Pinpoint the cell where the given text exists, returning its [x, y] midpoint coordinate. 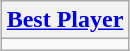
Best Player [65, 20]
